Identify which cell holds the provided text, then report its (X, Y) central coordinate. 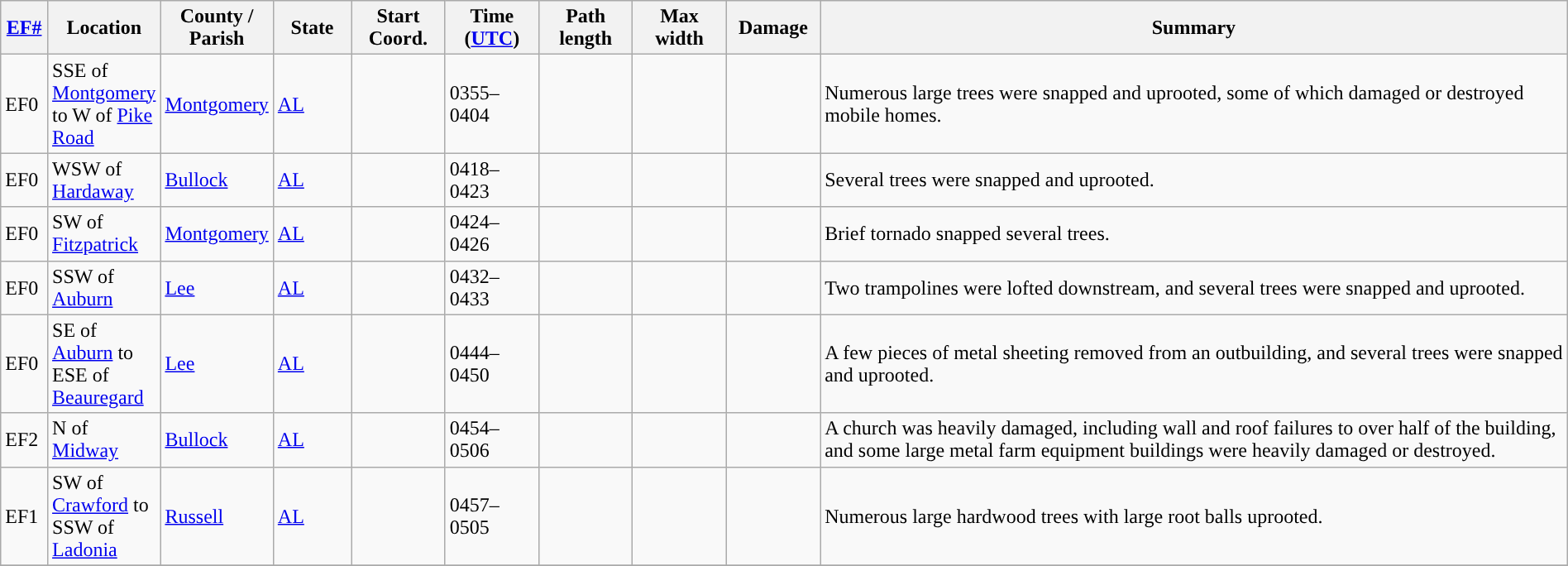
N of Midway (104, 440)
Numerous large trees were snapped and uprooted, some of which damaged or destroyed mobile homes. (1194, 104)
Numerous large hardwood trees with large root balls uprooted. (1194, 516)
SE of Auburn to ESE of Beauregard (104, 364)
A few pieces of metal sheeting removed from an outbuilding, and several trees were snapped and uprooted. (1194, 364)
Russell (217, 516)
SW of Crawford to SSW of Ladonia (104, 516)
EF1 (25, 516)
EF2 (25, 440)
0418–0423 (491, 180)
Two trampolines were lofted downstream, and several trees were snapped and uprooted. (1194, 288)
Path length (586, 28)
County / Parish (217, 28)
0424–0426 (491, 233)
SW of Fitzpatrick (104, 233)
Max width (680, 28)
State (312, 28)
Several trees were snapped and uprooted. (1194, 180)
SSW of Auburn (104, 288)
0457–0505 (491, 516)
Summary (1194, 28)
WSW of Hardaway (104, 180)
Brief tornado snapped several trees. (1194, 233)
Start Coord. (399, 28)
EF# (25, 28)
Location (104, 28)
0355–0404 (491, 104)
0454–0506 (491, 440)
0444–0450 (491, 364)
SSE of Montgomery to W of Pike Road (104, 104)
0432–0433 (491, 288)
Time (UTC) (491, 28)
Damage (773, 28)
